Detect which cell encompasses the target text, then output its (x, y) center coordinate. 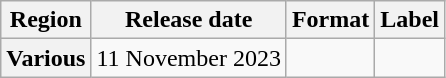
Various (46, 58)
Format (330, 20)
Label (410, 20)
Region (46, 20)
11 November 2023 (188, 58)
Release date (188, 20)
